Return the [x, y] coordinate for the center point of the cell that contains the specified text.  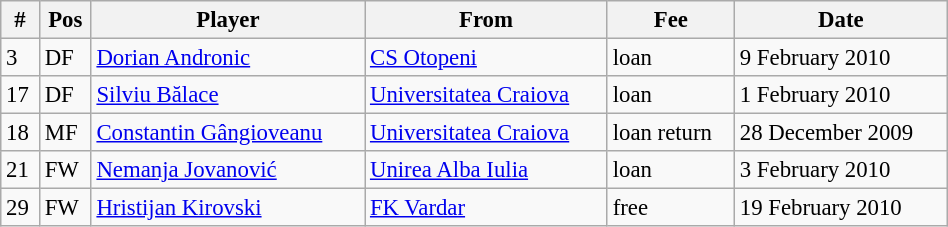
28 December 2009 [840, 133]
Constantin Gângioveanu [228, 133]
From [486, 20]
9 February 2010 [840, 58]
Dorian Andronic [228, 58]
17 [20, 95]
Date [840, 20]
Pos [65, 20]
3 [20, 58]
Unirea Alba Iulia [486, 170]
free [670, 208]
loan return [670, 133]
Hristijan Kirovski [228, 208]
Player [228, 20]
Nemanja Jovanović [228, 170]
CS Otopeni [486, 58]
1 February 2010 [840, 95]
18 [20, 133]
3 February 2010 [840, 170]
19 February 2010 [840, 208]
MF [65, 133]
29 [20, 208]
# [20, 20]
21 [20, 170]
Fee [670, 20]
FK Vardar [486, 208]
Silviu Bălace [228, 95]
